Scan for the cell matching the given text and deliver its [X, Y] coordinate at center. 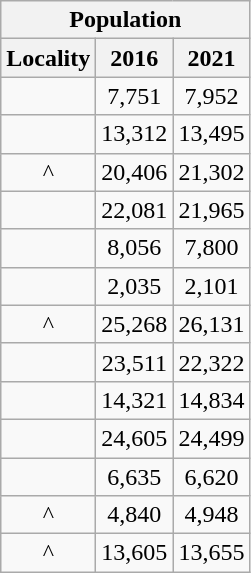
7,751 [134, 96]
14,321 [134, 400]
6,635 [134, 477]
20,406 [134, 172]
2,101 [212, 286]
24,499 [212, 438]
22,081 [134, 210]
8,056 [134, 248]
23,511 [134, 362]
Population [126, 20]
21,302 [212, 172]
7,800 [212, 248]
4,840 [134, 515]
13,312 [134, 134]
2021 [212, 58]
25,268 [134, 324]
22,322 [212, 362]
26,131 [212, 324]
6,620 [212, 477]
21,965 [212, 210]
13,495 [212, 134]
2016 [134, 58]
24,605 [134, 438]
13,605 [134, 553]
2,035 [134, 286]
4,948 [212, 515]
Locality [48, 58]
14,834 [212, 400]
7,952 [212, 96]
13,655 [212, 553]
